Extract the [X, Y] coordinate from the center of the cell holding the provided text.  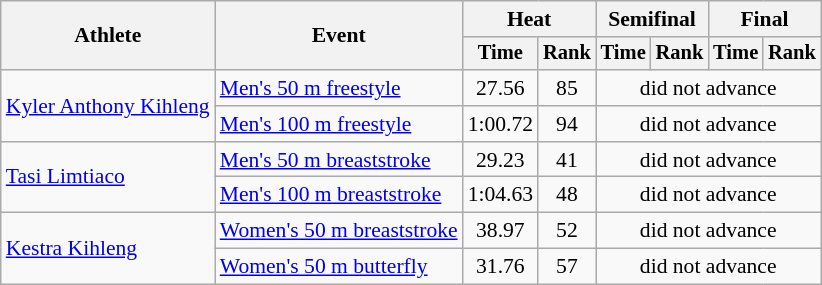
94 [567, 124]
Final [764, 19]
Kestra Kihleng [108, 248]
41 [567, 160]
Athlete [108, 36]
1:00.72 [500, 124]
Kyler Anthony Kihleng [108, 106]
Heat [530, 19]
Men's 50 m breaststroke [339, 160]
Semifinal [652, 19]
Women's 50 m breaststroke [339, 231]
85 [567, 88]
Women's 50 m butterfly [339, 267]
29.23 [500, 160]
52 [567, 231]
Tasi Limtiaco [108, 178]
Men's 50 m freestyle [339, 88]
Event [339, 36]
57 [567, 267]
27.56 [500, 88]
1:04.63 [500, 195]
Men's 100 m breaststroke [339, 195]
48 [567, 195]
31.76 [500, 267]
Men's 100 m freestyle [339, 124]
38.97 [500, 231]
